Return (x, y) of the center of cell containing provided text 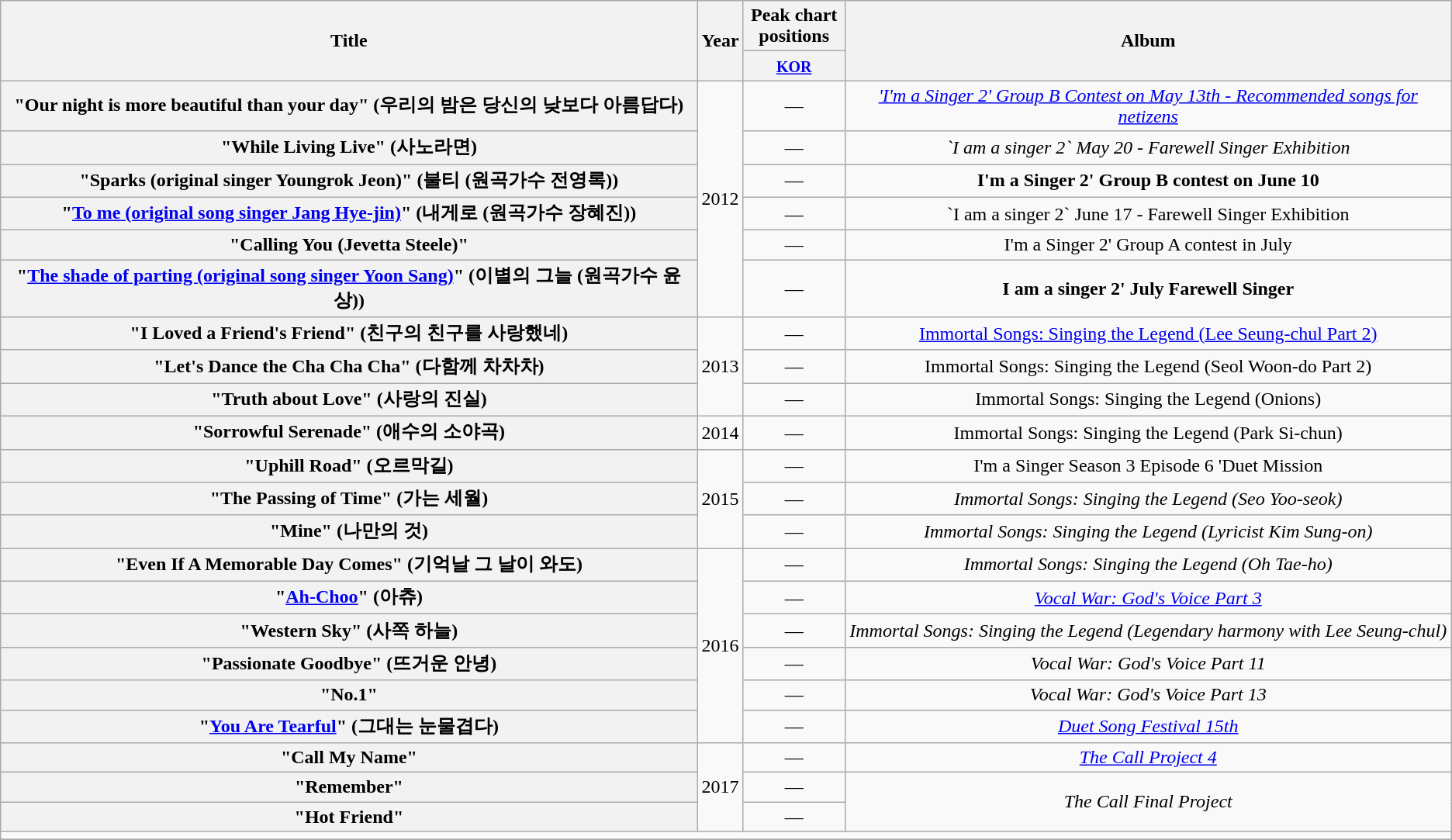
2013 (720, 367)
2014 (720, 433)
The Call Final Project (1148, 802)
The Call Project 4 (1148, 758)
"Ah-Choo" (아츄) (349, 597)
`I am a singer 2` June 17 - Farewell Singer Exhibition (1148, 214)
I'm a Singer 2' Group B contest on June 10 (1148, 181)
"Truth about Love" (사랑의 진실) (349, 400)
"To me (original song singer Jang Hye-jin)" (내게로 (원곡가수 장혜진)) (349, 214)
"Calling You (Jevetta Steele)" (349, 245)
Album (1148, 40)
"Uphill Road" (오르막길) (349, 465)
Immortal Songs: Singing the Legend (Onions) (1148, 400)
`I am a singer 2` May 20 - Farewell Singer Exhibition (1148, 147)
I am a singer 2' July Farewell Singer (1148, 289)
Year (720, 40)
I'm a Singer Season 3 Episode 6 'Duet Mission (1148, 465)
Immortal Songs: Singing the Legend (Oh Tae-ho) (1148, 565)
"Call My Name" (349, 758)
'I'm a Singer 2' Group B Contest on May 13th - Recommended songs for netizens (1148, 105)
I'm a Singer 2' Group A contest in July (1148, 245)
"Passionate Goodbye" (뜨거운 안녕) (349, 664)
"Mine" (나만의 것) (349, 532)
"The shade of parting (original song singer Yoon Sang)" (이별의 그늘 (원곡가수 윤상)) (349, 289)
Immortal Songs: Singing the Legend (Legendary harmony with Lee Seung-chul) (1148, 631)
"The Passing of Time" (가는 세월) (349, 500)
"Even If A Memorable Day Comes" (기억날 그 날이 와도) (349, 565)
2015 (720, 499)
"Remember" (349, 787)
Immortal Songs: Singing the Legend (Lee Seung-chul Part 2) (1148, 334)
2017 (720, 787)
"I Loved a Friend's Friend" (친구의 친구를 사랑했네) (349, 334)
"Western Sky" (사쪽 하늘) (349, 631)
"Hot Friend" (349, 817)
Title (349, 40)
2012 (720, 199)
"You Are Tearful" (그대는 눈물겹다) (349, 726)
2016 (720, 645)
"No.1" (349, 695)
"While Living Live" (사노라면) (349, 147)
Immortal Songs: Singing the Legend (Seo Yoo-seok) (1148, 500)
Immortal Songs: Singing the Legend (Park Si-chun) (1148, 433)
KOR (794, 66)
Vocal War: God's Voice Part 3 (1148, 597)
Vocal War: God's Voice Part 11 (1148, 664)
"Our night is more beautiful than your day" (우리의 밤은 당신의 낮보다 아름답다) (349, 105)
"Sorrowful Serenade" (애수의 소야곡) (349, 433)
Immortal Songs: Singing the Legend (Seol Woon-do Part 2) (1148, 366)
Duet Song Festival 15th (1148, 726)
Immortal Songs: Singing the Legend (Lyricist Kim Sung-on) (1148, 532)
Vocal War: God's Voice Part 13 (1148, 695)
Peak chart positions (794, 26)
"Let's Dance the Cha Cha Cha" (다함께 차차차) (349, 366)
"Sparks (original singer Youngrok Jeon)" (불티 (원곡가수 전영록)) (349, 181)
